Locate the cell with the specified text and output its (X, Y) center coordinate. 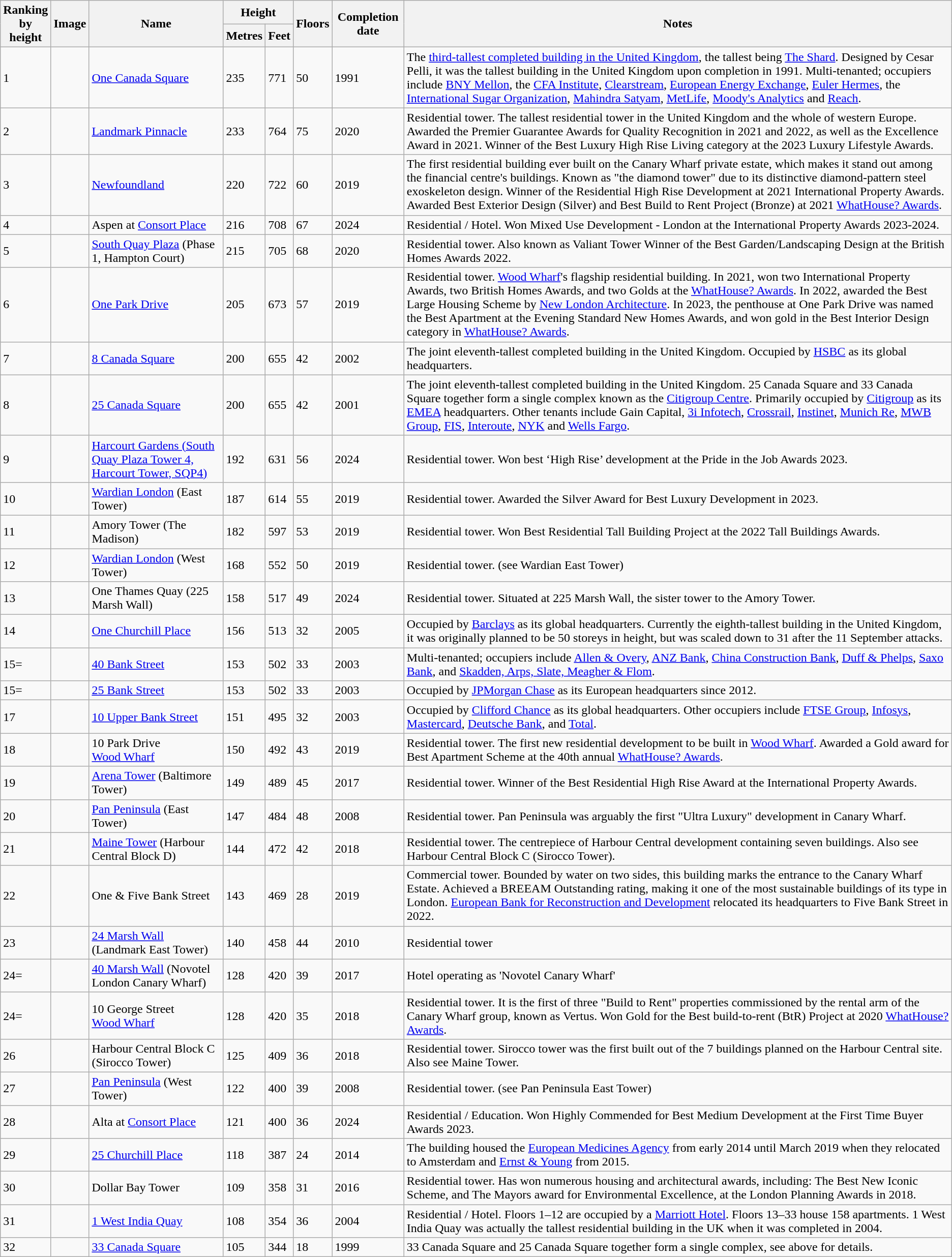
Residential tower. (see Wardian East Tower) (677, 564)
492 (280, 750)
614 (280, 498)
One Thames Quay (225 Marsh Wall) (156, 598)
387 (280, 1155)
143 (244, 896)
150 (244, 750)
67 (313, 225)
Residential tower. Also known as Valiant Tower Winner of the Best Garden/Landscaping Design at the British Homes Awards 2022. (677, 251)
Name (156, 24)
25 Canada Square (156, 405)
Residential tower. Winner of the Best Residential High Rise Award at the International Property Awards. (677, 783)
40 Bank Street (156, 664)
144 (244, 849)
Residential tower. Won Best Residential Tall Building Project at the 2022 Tall Buildings Awards. (677, 532)
708 (280, 225)
Rankingbyheight (25, 24)
122 (244, 1088)
Wardian London (East Tower) (156, 498)
27 (25, 1088)
56 (313, 459)
30 (25, 1188)
44 (313, 943)
45 (313, 783)
182 (244, 532)
43 (313, 750)
One Canada Square (156, 77)
20 (25, 816)
22 (25, 896)
205 (244, 305)
Maine Tower (Harbour Central Block D) (156, 849)
Floors (313, 24)
10 (25, 498)
Occupied by JPMorgan Chase as its European headquarters since 2012. (677, 691)
354 (280, 1221)
235 (244, 77)
552 (280, 564)
358 (280, 1188)
109 (244, 1188)
121 (244, 1122)
108 (244, 1221)
344 (280, 1247)
156 (244, 632)
1 (25, 77)
Residential / Education. Won Highly Commended for Best Medium Development at the First Time Buyer Awards 2023. (677, 1122)
2004 (368, 1221)
Residential tower (677, 943)
Residential tower. The centrepiece of Harbour Central development containing seven buildings. Also see Harbour Central Block C (Sirocco Tower). (677, 849)
23 (25, 943)
Completion date (368, 24)
1 West India Quay (156, 1221)
25 Churchill Place (156, 1155)
Aspen at Consort Place (156, 225)
14 (25, 632)
1999 (368, 1247)
631 (280, 459)
Residential tower. Pan Peninsula was arguably the first "Ultra Luxury" development in Canary Wharf. (677, 816)
35 (313, 1015)
55 (313, 498)
2010 (368, 943)
233 (244, 131)
One Park Drive (156, 305)
105 (244, 1247)
409 (280, 1056)
Residential tower. Awarded the Silver Award for Best Luxury Development in 2023. (677, 498)
Image (70, 24)
Pan Peninsula (East Tower) (156, 816)
4 (25, 225)
9 (25, 459)
2005 (368, 632)
220 (244, 185)
Notes (677, 24)
764 (280, 131)
149 (244, 783)
24 Marsh Wall (Landmark East Tower) (156, 943)
Wardian London (West Tower) (156, 564)
Alta at Consort Place (156, 1122)
Feet (280, 36)
Residential / Hotel. Won Mixed Use Development - London at the International Property Awards 2023-2024. (677, 225)
One Churchill Place (156, 632)
216 (244, 225)
11 (25, 532)
25 Bank Street (156, 691)
484 (280, 816)
5 (25, 251)
6 (25, 305)
168 (244, 564)
68 (313, 251)
Residential tower. (see Pan Peninsula East Tower) (677, 1088)
472 (280, 849)
192 (244, 459)
Harbour Central Block C (Sirocco Tower) (156, 1056)
60 (313, 185)
29 (25, 1155)
2016 (368, 1188)
8 (25, 405)
517 (280, 598)
2014 (368, 1155)
26 (25, 1056)
Residential tower. Won best ‘High Rise’ development at the Pride in the Job Awards 2023. (677, 459)
Metres (244, 36)
Residential tower. Sirocco tower was the first built out of the 7 buildings planned on the Harbour Central site. Also see Maine Tower. (677, 1056)
215 (244, 251)
597 (280, 532)
3 (25, 185)
722 (280, 185)
57 (313, 305)
53 (313, 532)
21 (25, 849)
10 Park Drive Wood Wharf (156, 750)
2001 (368, 405)
Dollar Bay Tower (156, 1188)
33 Canada Square (156, 1247)
771 (280, 77)
489 (280, 783)
19 (25, 783)
Harcourt Gardens (South Quay Plaza Tower 4, Harcourt Tower, SQP4) (156, 459)
673 (280, 305)
513 (280, 632)
Newfoundland (156, 185)
495 (280, 717)
Pan Peninsula (West Tower) (156, 1088)
Amory Tower (The Madison) (156, 532)
The building housed the European Medicines Agency from early 2014 until March 2019 when they relocated to Amsterdam and Ernst & Young from 2015. (677, 1155)
158 (244, 598)
49 (313, 598)
705 (280, 251)
469 (280, 896)
147 (244, 816)
13 (25, 598)
2002 (368, 358)
75 (313, 131)
140 (244, 943)
2 (25, 131)
125 (244, 1056)
7 (25, 358)
Hotel operating as 'Novotel Canary Wharf' (677, 975)
12 (25, 564)
The joint eleventh-tallest completed building in the United Kingdom. Occupied by HSBC as its global headquarters. (677, 358)
151 (244, 717)
One & Five Bank Street (156, 896)
Occupied by Clifford Chance as its global headquarters. Other occupiers include FTSE Group, Infosys, Mastercard, Deutsche Bank, and Total. (677, 717)
South Quay Plaza (Phase 1, Hampton Court) (156, 251)
10 George Street Wood Wharf (156, 1015)
10 Upper Bank Street (156, 717)
Height (258, 12)
40 Marsh Wall (Novotel London Canary Wharf) (156, 975)
8 Canada Square (156, 358)
Landmark Pinnacle (156, 131)
17 (25, 717)
33 Canada Square and 25 Canada Square together form a single complex, see above for details. (677, 1247)
Arena Tower (Baltimore Tower) (156, 783)
24 (313, 1155)
458 (280, 943)
Residential tower. Situated at 225 Marsh Wall, the sister tower to the Amory Tower. (677, 598)
1991 (368, 77)
118 (244, 1155)
187 (244, 498)
48 (313, 816)
